Locate the cell with the specified text and output its (x, y) center coordinate. 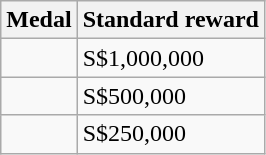
Medal (39, 20)
S$250,000 (170, 134)
S$500,000 (170, 96)
S$1,000,000 (170, 58)
Standard reward (170, 20)
